Scan for the cell matching the given text and deliver its (X, Y) coordinate at center. 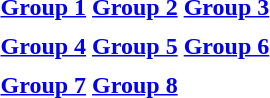
Group 5 (136, 46)
